Detect which cell encompasses the target text, then output its [X, Y] center coordinate. 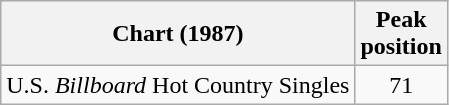
Chart (1987) [178, 34]
Peakposition [401, 34]
U.S. Billboard Hot Country Singles [178, 85]
71 [401, 85]
